Extract the [X, Y] coordinate from the center of the cell holding the provided text.  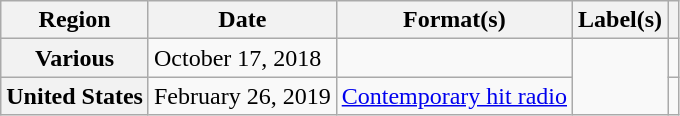
Date [242, 20]
Format(s) [454, 20]
Label(s) [620, 20]
Various [75, 58]
October 17, 2018 [242, 58]
United States [75, 96]
February 26, 2019 [242, 96]
Contemporary hit radio [454, 96]
Region [75, 20]
